Determine the (x, y) coordinate at the center of the cell enclosing the given text.  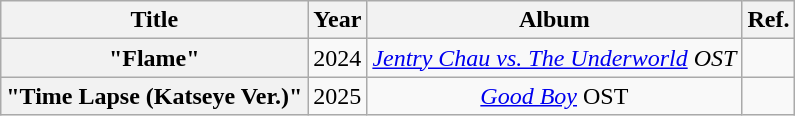
Title (154, 20)
"Time Lapse (Katseye Ver.)" (154, 96)
2024 (338, 58)
Good Boy OST (554, 96)
Year (338, 20)
Ref. (768, 20)
Jentry Chau vs. The Underworld OST (554, 58)
Album (554, 20)
"Flame" (154, 58)
2025 (338, 96)
